Scan for the cell matching the given text and deliver its (X, Y) coordinate at center. 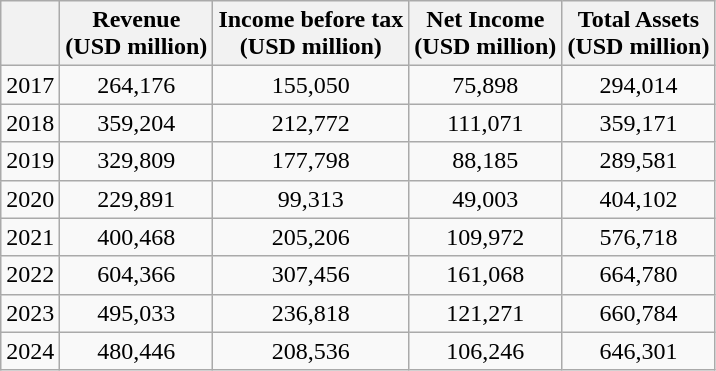
2023 (30, 313)
2021 (30, 237)
229,891 (136, 199)
236,818 (311, 313)
2018 (30, 123)
2017 (30, 85)
208,536 (311, 351)
2019 (30, 161)
155,050 (311, 85)
359,171 (638, 123)
111,071 (486, 123)
480,446 (136, 351)
660,784 (638, 313)
Income before tax(USD million) (311, 34)
75,898 (486, 85)
604,366 (136, 275)
294,014 (638, 85)
106,246 (486, 351)
264,176 (136, 85)
359,204 (136, 123)
99,313 (311, 199)
329,809 (136, 161)
Revenue(USD million) (136, 34)
307,456 (311, 275)
205,206 (311, 237)
495,033 (136, 313)
Net Income(USD million) (486, 34)
2024 (30, 351)
2020 (30, 199)
400,468 (136, 237)
49,003 (486, 199)
404,102 (638, 199)
88,185 (486, 161)
576,718 (638, 237)
121,271 (486, 313)
109,972 (486, 237)
161,068 (486, 275)
177,798 (311, 161)
2022 (30, 275)
212,772 (311, 123)
Total Assets(USD million) (638, 34)
664,780 (638, 275)
289,581 (638, 161)
646,301 (638, 351)
